Scan for the cell matching the given text and deliver its [X, Y] coordinate at center. 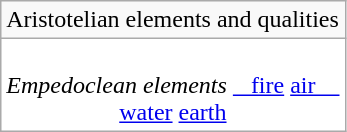
Aristotelian elements and qualities [173, 20]
Empedoclean elements fire air water earth [173, 85]
